From the cell containing the given text, extract its center point as (x, y) coordinate. 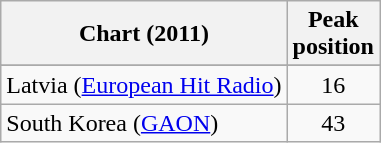
South Korea (GAON) (144, 123)
Latvia (European Hit Radio) (144, 85)
Peakposition (333, 34)
16 (333, 85)
Chart (2011) (144, 34)
43 (333, 123)
